Return the (X, Y) coordinate for the center point of the cell that contains the specified text.  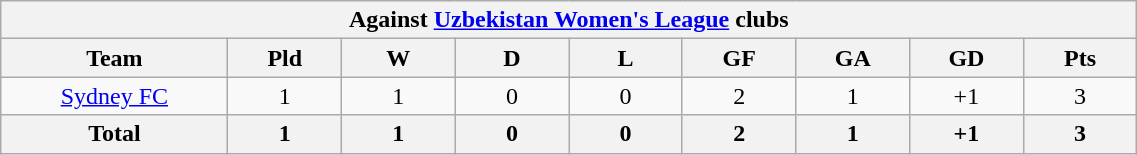
Pld (285, 58)
GA (853, 58)
Team (114, 58)
W (399, 58)
D (512, 58)
Sydney FC (114, 96)
GF (739, 58)
L (626, 58)
Total (114, 134)
Pts (1080, 58)
Against Uzbekistan Women's League clubs (569, 20)
GD (967, 58)
